Search for the cell housing the specified text and yield its (X, Y) center coordinate. 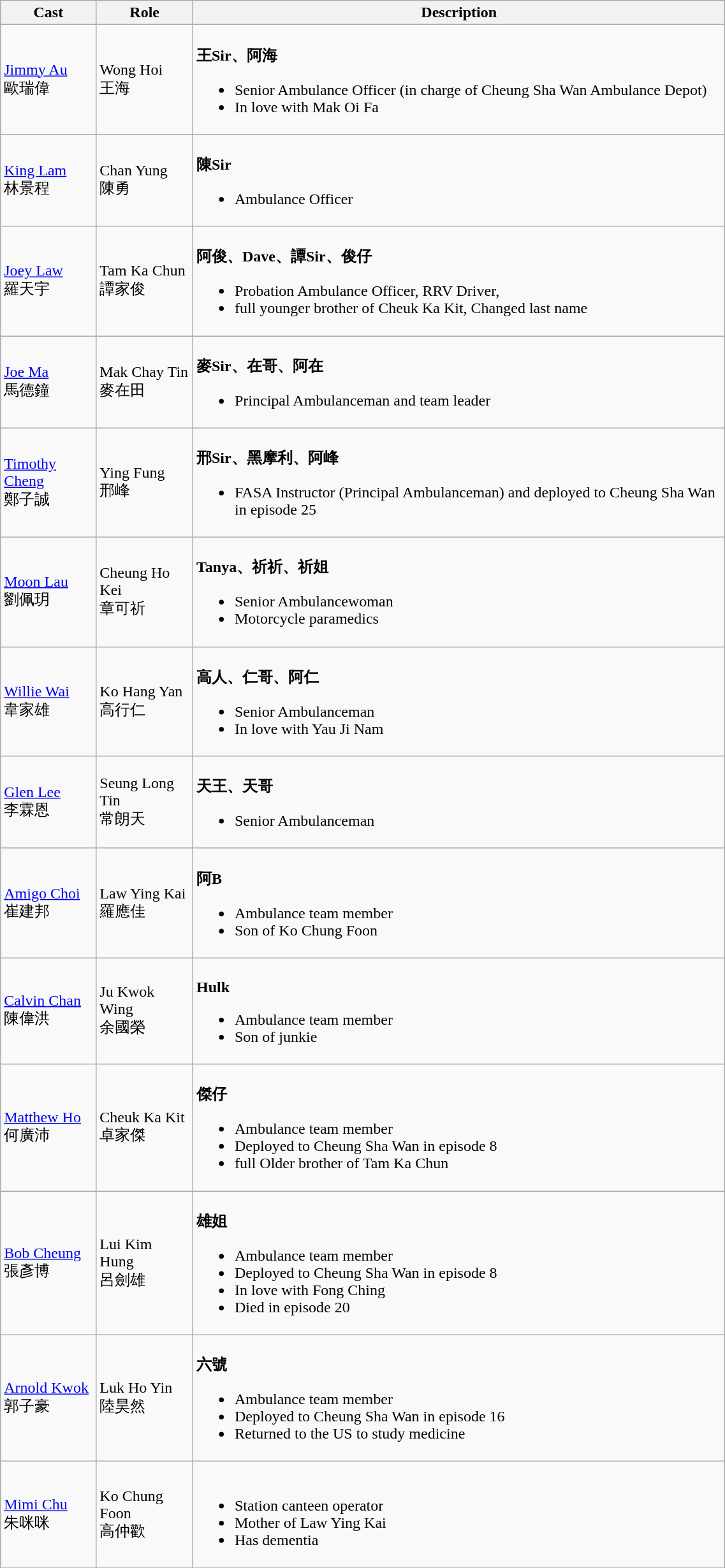
Bob Cheung 張彥博 (48, 1263)
邢Sir、黑摩利、阿峰FASA Instructor (Principal Ambulanceman) and deployed to Cheung Sha Wan in episode 25 (458, 483)
Lui Kim Hung 呂劍雄 (145, 1263)
Cast (48, 13)
Matthew Ho 何廣沛 (48, 1127)
麥Sir、在哥、阿在Principal Ambulanceman and team leader (458, 381)
Cheuk Ka Kit 卓家傑 (145, 1127)
Luk Ho Yin 陸昊然 (145, 1398)
Willie Wai 韋家雄 (48, 701)
Mimi Chu 朱咪咪 (48, 1515)
Tam Ka Chun 譚家俊 (145, 281)
高人、仁哥、阿仁Senior AmbulancemanIn love with Yau Ji Nam (458, 701)
Ying Fung 邢峰 (145, 483)
Arnold Kwok 郭子豪 (48, 1398)
Ju Kwok Wing 余國榮 (145, 1011)
Station canteen operatorMother of Law Ying KaiHas dementia (458, 1515)
Calvin Chan 陳偉洪 (48, 1011)
Glen Lee 李霖恩 (48, 802)
Amigo Choi 崔建邦 (48, 903)
Mak Chay Tin 麥在田 (145, 381)
Wong Hoi 王海 (145, 80)
King Lam 林景程 (48, 180)
Tanya、祈祈、祈姐Senior AmbulancewomanMotorcycle paramedics (458, 592)
六號Ambulance team memberDeployed to Cheung Sha Wan in episode 16Returned to the US to study medicine (458, 1398)
天王、天哥Senior Ambulanceman (458, 802)
Ko Chung Foon 高仲歡 (145, 1515)
阿BAmbulance team memberSon of Ko Chung Foon (458, 903)
Ko Hang Yan 高行仁 (145, 701)
Law Ying Kai 羅應佳 (145, 903)
Joe Ma 馬德鐘 (48, 381)
Seung Long Tin 常朗天 (145, 802)
阿俊、Dave、譚Sir、俊仔Probation Ambulance Officer, RRV Driver,full younger brother of Cheuk Ka Kit, Changed last name (458, 281)
傑仔Ambulance team memberDeployed to Cheung Sha Wan in episode 8full Older brother of Tam Ka Chun (458, 1127)
HulkAmbulance team memberSon of junkie (458, 1011)
Jimmy Au 歐瑞偉 (48, 80)
Timothy Cheng 鄭子誠 (48, 483)
陳SirAmbulance Officer (458, 180)
Role (145, 13)
Chan Yung 陳勇 (145, 180)
王Sir、阿海Senior Ambulance Officer (in charge of Cheung Sha Wan Ambulance Depot)In love with Mak Oi Fa (458, 80)
Joey Law 羅天宇 (48, 281)
雄姐Ambulance team memberDeployed to Cheung Sha Wan in episode 8In love with Fong ChingDied in episode 20 (458, 1263)
Description (458, 13)
Moon Lau 劉佩玥 (48, 592)
Cheung Ho Kei 章可祈 (145, 592)
